Search for the cell housing the specified text and yield its [X, Y] center coordinate. 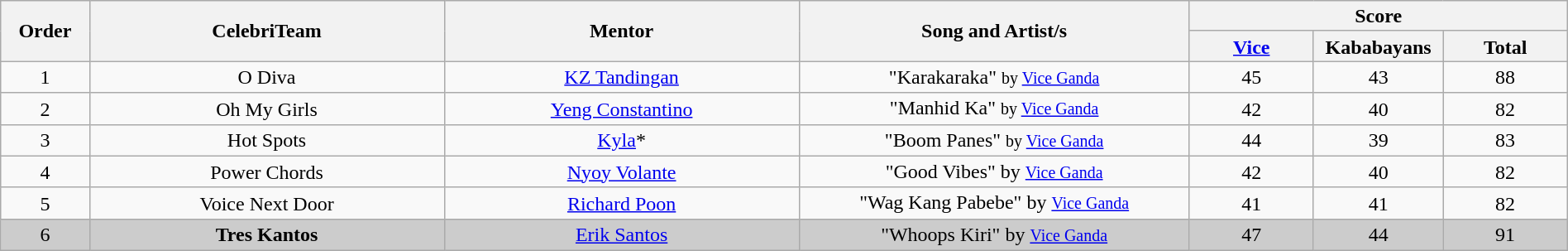
39 [1378, 140]
88 [1505, 77]
Kababayans [1378, 46]
Oh My Girls [266, 109]
Total [1505, 46]
"Boom Panes" by Vice Ganda [994, 140]
Song and Artist/s [994, 31]
4 [45, 171]
91 [1505, 234]
Voice Next Door [266, 203]
3 [45, 140]
O Diva [266, 77]
Order [45, 31]
Erik Santos [622, 234]
Kyla* [622, 140]
KZ Tandingan [622, 77]
"Whoops Kiri" by Vice Ganda [994, 234]
"Karakaraka" by Vice Ganda [994, 77]
CelebriTeam [266, 31]
Richard Poon [622, 203]
Hot Spots [266, 140]
Yeng Constantino [622, 109]
Mentor [622, 31]
Vice [1251, 46]
Score [1378, 17]
83 [1505, 140]
Tres Kantos [266, 234]
Power Chords [266, 171]
2 [45, 109]
6 [45, 234]
45 [1251, 77]
"Good Vibes" by Vice Ganda [994, 171]
43 [1378, 77]
"Wag Kang Pabebe" by Vice Ganda [994, 203]
1 [45, 77]
Nyoy Volante [622, 171]
5 [45, 203]
47 [1251, 234]
"Manhid Ka" by Vice Ganda [994, 109]
